Detect which cell encompasses the target text, then output its [X, Y] center coordinate. 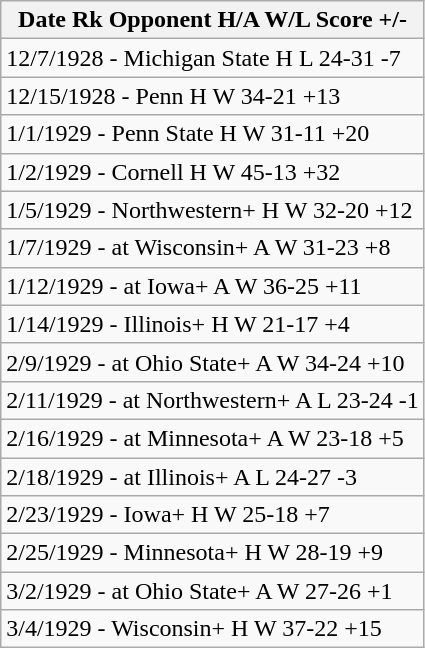
3/2/1929 - at Ohio State+ A W 27-26 +1 [212, 591]
1/7/1929 - at Wisconsin+ A W 31-23 +8 [212, 248]
1/14/1929 - Illinois+ H W 21-17 +4 [212, 324]
2/25/1929 - Minnesota+ H W 28-19 +9 [212, 553]
1/1/1929 - Penn State H W 31-11 +20 [212, 134]
3/4/1929 - Wisconsin+ H W 37-22 +15 [212, 629]
2/23/1929 - Iowa+ H W 25-18 +7 [212, 515]
1/2/1929 - Cornell H W 45-13 +32 [212, 172]
2/9/1929 - at Ohio State+ A W 34-24 +10 [212, 362]
1/5/1929 - Northwestern+ H W 32-20 +12 [212, 210]
2/18/1929 - at Illinois+ A L 24-27 -3 [212, 477]
12/7/1928 - Michigan State H L 24-31 -7 [212, 58]
2/16/1929 - at Minnesota+ A W 23-18 +5 [212, 438]
12/15/1928 - Penn H W 34-21 +13 [212, 96]
1/12/1929 - at Iowa+ A W 36-25 +11 [212, 286]
2/11/1929 - at Northwestern+ A L 23-24 -1 [212, 400]
Date Rk Opponent H/A W/L Score +/- [212, 20]
